Pinpoint the cell where the given text exists, returning its (x, y) midpoint coordinate. 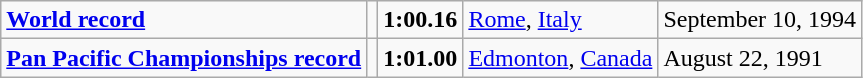
September 10, 1994 (760, 20)
World record (184, 20)
Rome, Italy (560, 20)
Pan Pacific Championships record (184, 58)
1:00.16 (420, 20)
August 22, 1991 (760, 58)
Edmonton, Canada (560, 58)
1:01.00 (420, 58)
